Output the (X, Y) coordinate of the center of the cell containing the given text.  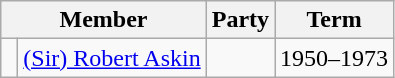
1950–1973 (334, 58)
(Sir) Robert Askin (112, 58)
Member (104, 20)
Party (240, 20)
Term (334, 20)
